Return (x, y) of the center of cell containing provided text 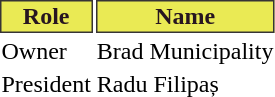
Name (185, 16)
Brad Municipality (185, 51)
Owner (46, 51)
Role (46, 16)
